Provide the (X, Y) coordinate of the cell's center where the given text is located.  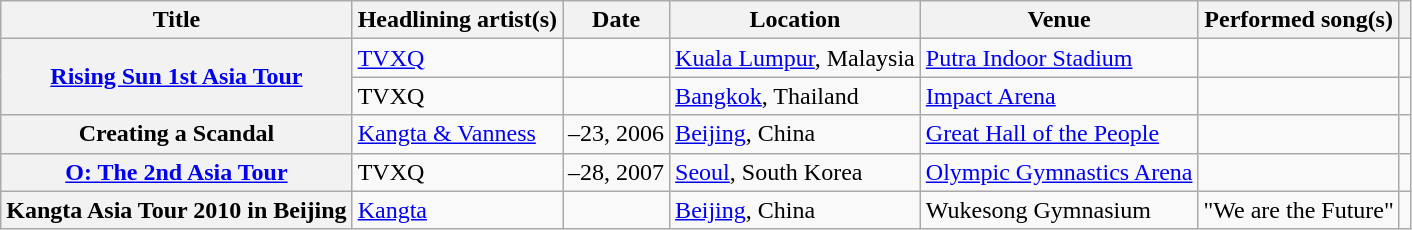
Kangta (457, 210)
Putra Indoor Stadium (1059, 58)
–28, 2007 (616, 172)
Location (796, 20)
Kangta & Vanness (457, 134)
O: The 2nd Asia Tour (176, 172)
Olympic Gymnastics Arena (1059, 172)
Venue (1059, 20)
Bangkok, Thailand (796, 96)
Rising Sun 1st Asia Tour (176, 77)
Creating a Scandal (176, 134)
Seoul, South Korea (796, 172)
Title (176, 20)
Date (616, 20)
Wukesong Gymnasium (1059, 210)
Headlining artist(s) (457, 20)
Performed song(s) (1298, 20)
Kuala Lumpur, Malaysia (796, 58)
"We are the Future" (1298, 210)
–23, 2006 (616, 134)
Impact Arena (1059, 96)
Great Hall of the People (1059, 134)
Kangta Asia Tour 2010 in Beijing (176, 210)
